Determine the [x, y] coordinate at the center of the cell enclosing the given text.  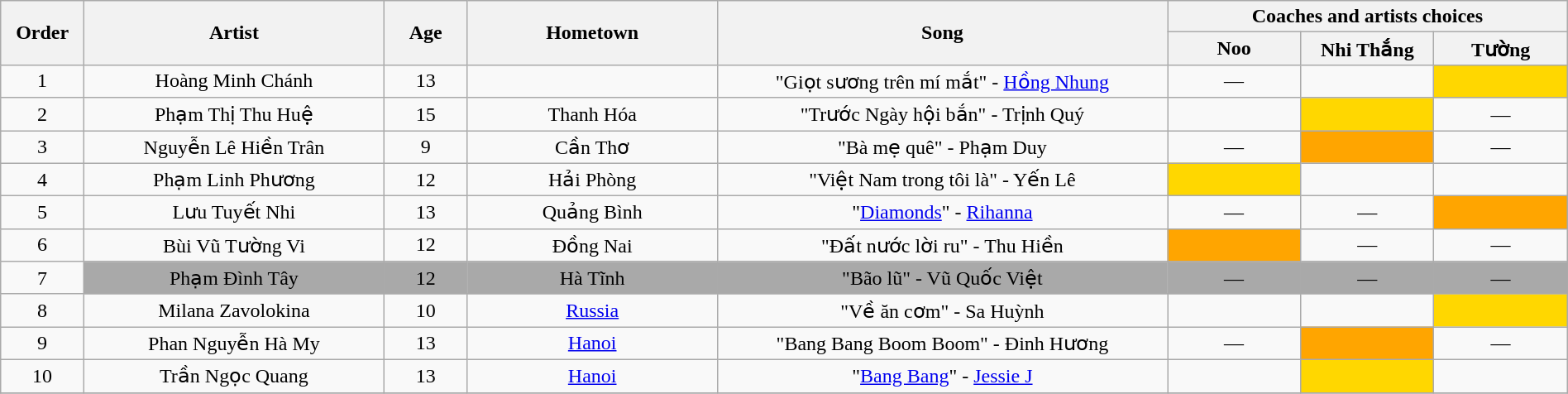
2 [43, 114]
Coaches and artists choices [1368, 17]
"Đất nước lời ru" - Thu Hiền [942, 245]
Quảng Bình [592, 213]
15 [425, 114]
Milana Zavolokina [235, 310]
Russia [592, 310]
Bùi Vũ Tường Vi [235, 245]
4 [43, 180]
Đồng Nai [592, 245]
"Bang Bang Boom Boom" - Đinh Hương [942, 344]
3 [43, 147]
5 [43, 213]
Lưu Tuyết Nhi [235, 213]
"Về ăn cơm" - Sa Huỳnh [942, 310]
Thanh Hóa [592, 114]
"Diamonds" - Rihanna [942, 213]
Order [43, 33]
Noo [1234, 49]
Cần Thơ [592, 147]
"Trước Ngày hội bắn" - Trịnh Quý [942, 114]
Phan Nguyễn Hà My [235, 344]
Phạm Linh Phương [235, 180]
"Giọt sương trên mí mắt" - Hồng Nhung [942, 81]
"Bà mẹ quê" - Phạm Duy [942, 147]
Trần Ngọc Quang [235, 376]
8 [43, 310]
Hometown [592, 33]
6 [43, 245]
Artist [235, 33]
7 [43, 278]
Hải Phòng [592, 180]
Phạm Đình Tây [235, 278]
Song [942, 33]
Phạm Thị Thu Huệ [235, 114]
Age [425, 33]
"Bão lũ" - Vũ Quốc Việt [942, 278]
Nguyễn Lê Hiền Trân [235, 147]
Tường [1500, 49]
"Bang Bang" - Jessie J [942, 376]
1 [43, 81]
Hoàng Minh Chánh [235, 81]
Hà Tĩnh [592, 278]
"Việt Nam trong tôi là" - Yến Lê [942, 180]
Nhi Thắng [1368, 49]
